Locate the cell with the specified text and output its [X, Y] center coordinate. 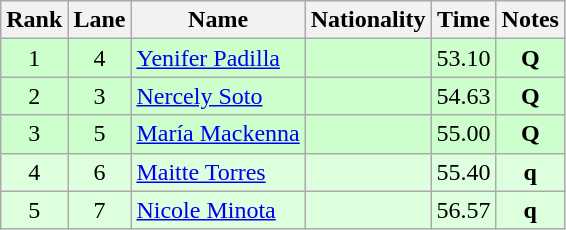
Yenifer Padilla [218, 58]
55.00 [464, 134]
56.57 [464, 210]
Rank [34, 20]
54.63 [464, 96]
Nicole Minota [218, 210]
Notes [530, 20]
Nercely Soto [218, 96]
María Mackenna [218, 134]
55.40 [464, 172]
Time [464, 20]
2 [34, 96]
1 [34, 58]
Maitte Torres [218, 172]
7 [100, 210]
6 [100, 172]
Lane [100, 20]
53.10 [464, 58]
Nationality [368, 20]
Name [218, 20]
